Extract the (X, Y) coordinate from the center of the cell holding the provided text.  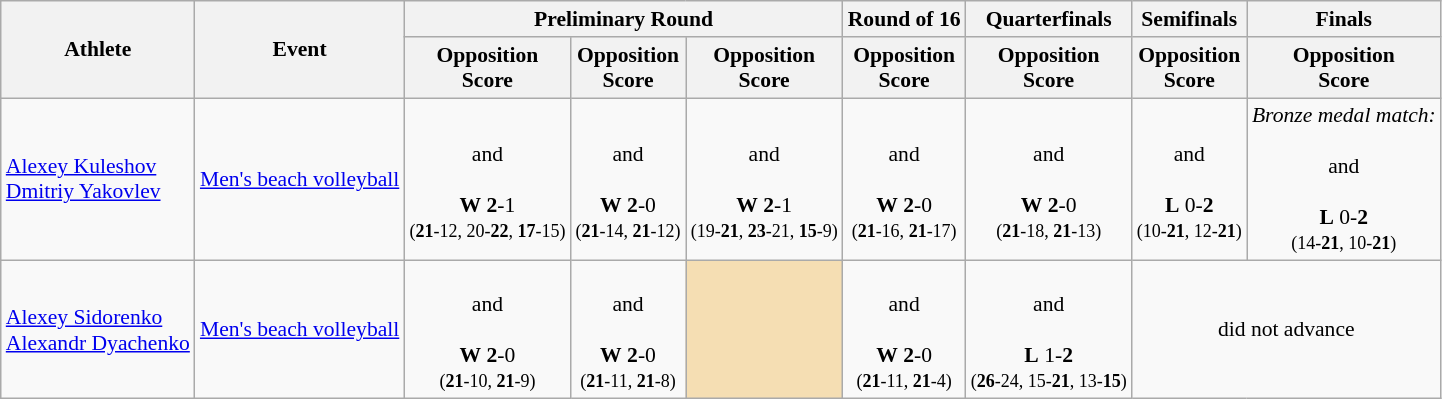
andL 1-2(26-24, 15-21, 13-15) (1049, 330)
andW 2-0(21-18, 21-13) (1049, 180)
andW 2-0(21-10, 21-9) (487, 330)
andW 2-0(21-14, 21-12) (628, 180)
andW 2-1(19-21, 23-21, 15-9) (764, 180)
Alexey Sidorenko Alexandr Dyachenko (98, 330)
andW 2-0(21-11, 21-8) (628, 330)
did not advance (1286, 330)
andW 2-1(21-12, 20-22, 17-15) (487, 180)
Preliminary Round (623, 19)
andW 2-0(21-11, 21-4) (904, 330)
andW 2-0(21-16, 21-17) (904, 180)
Finals (1344, 19)
Athlete (98, 50)
andL 0-2(10-21, 12-21) (1190, 180)
Semifinals (1190, 19)
Bronze medal match:andL 0-2(14-21, 10-21) (1344, 180)
Quarterfinals (1049, 19)
Alexey Kuleshov Dmitriy Yakovlev (98, 180)
Round of 16 (904, 19)
Event (300, 50)
